Identify which cell holds the provided text, then report its (X, Y) central coordinate. 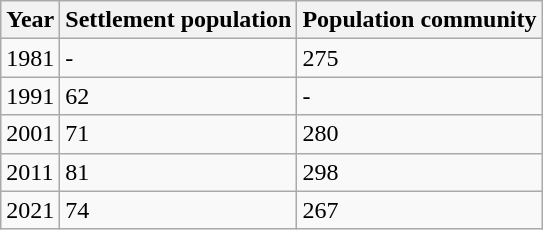
81 (178, 172)
2001 (30, 134)
Population community (420, 20)
280 (420, 134)
Year (30, 20)
275 (420, 58)
1991 (30, 96)
62 (178, 96)
1981 (30, 58)
267 (420, 210)
74 (178, 210)
298 (420, 172)
Settlement population (178, 20)
2021 (30, 210)
71 (178, 134)
2011 (30, 172)
